Extract the (X, Y) coordinate from the center of the cell holding the provided text.  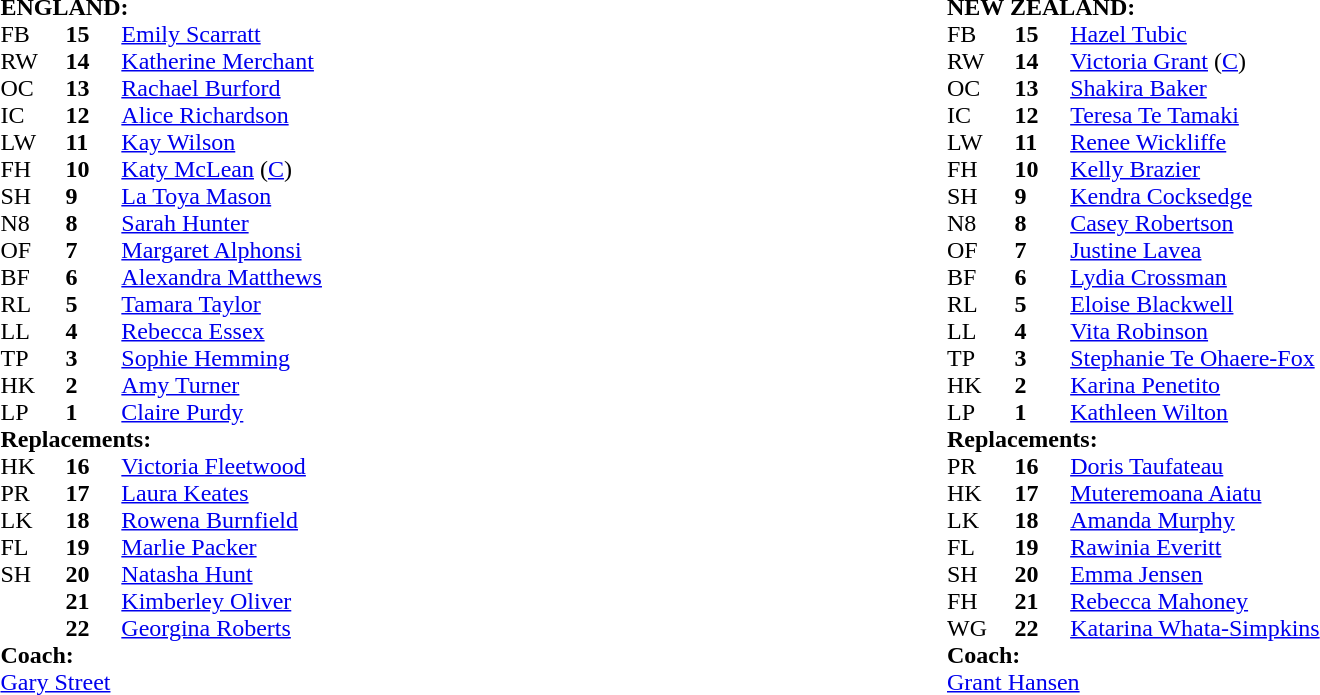
Emily Scarratt (326, 34)
Sarah Hunter (326, 224)
Tamara Taylor (326, 304)
Amy Turner (326, 386)
La Toya Mason (326, 196)
Rebecca Essex (326, 332)
Victoria Fleetwood (326, 466)
Katherine Merchant (326, 62)
Kay Wilson (326, 142)
Laura Keates (326, 494)
Rachael Burford (326, 88)
Margaret Alphonsi (326, 250)
Natasha Hunt (326, 574)
Kimberley Oliver (326, 602)
Replacements: (470, 440)
Coach: (470, 656)
Marlie Packer (326, 548)
WG (980, 628)
Sophie Hemming (326, 358)
Katy McLean (C) (326, 170)
Alice Richardson (326, 116)
Alexandra Matthews (326, 278)
Georgina Roberts (326, 628)
Claire Purdy (326, 412)
Rowena Burnfield (326, 520)
Gary Street (470, 682)
